Find where the given text appears and provide that cell's center as [X, Y] coordinate. 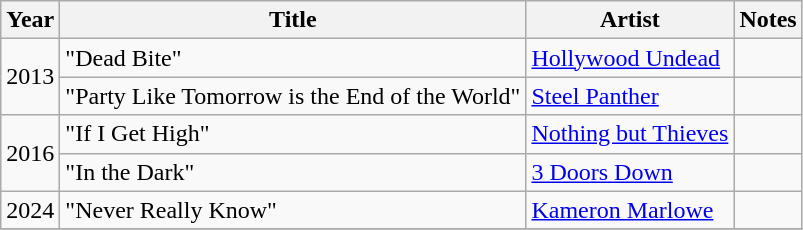
"Dead Bite" [293, 58]
Steel Panther [630, 96]
Kameron Marlowe [630, 210]
2024 [30, 210]
Nothing but Thieves [630, 134]
Hollywood Undead [630, 58]
2016 [30, 153]
Artist [630, 20]
3 Doors Down [630, 172]
Title [293, 20]
2013 [30, 77]
"Party Like Tomorrow is the End of the World" [293, 96]
Notes [768, 20]
Year [30, 20]
"Never Really Know" [293, 210]
"If I Get High" [293, 134]
"In the Dark" [293, 172]
